Return (x, y) of the center of cell containing provided text 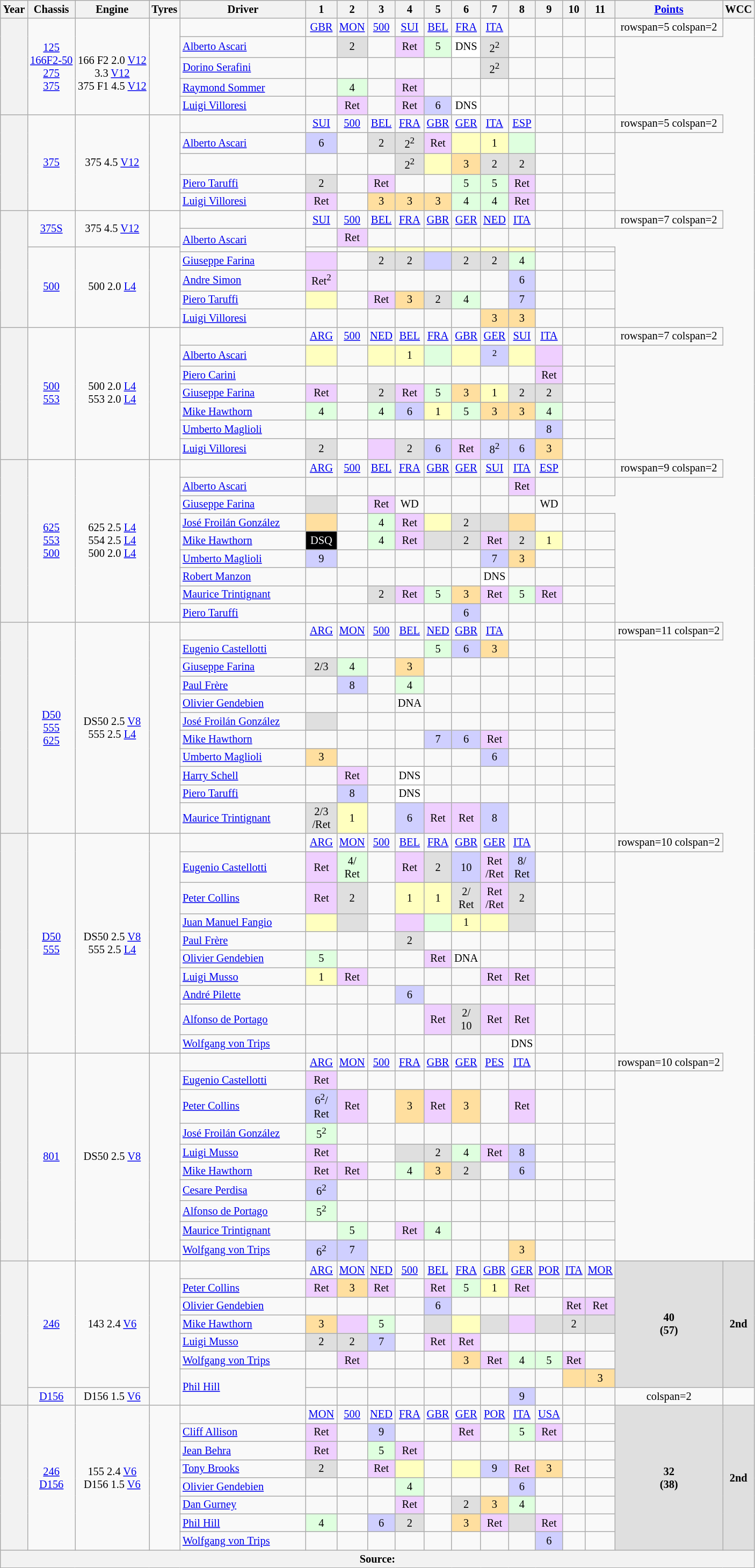
Piero Carini (243, 375)
WCC (739, 9)
82 (495, 449)
Juan Manuel Fangio (243, 923)
Cliff Allison (243, 1432)
Driver (243, 9)
375S (52, 229)
32(38) (669, 1478)
500 2.0 L4553 2.0 L4 (112, 393)
Andre Simon (243, 280)
Points (669, 9)
155 2.4 V6D156 1.5 V6 (112, 1478)
2/3/Ret (321, 818)
Tyres (165, 9)
625 2.5 L4554 2.5 L4500 2.0 L4 (112, 540)
rowspan=9 colspan=2 (669, 468)
8/Ret (522, 867)
500 2.0 L4 (112, 287)
40(57) (669, 1324)
4/Ret (352, 867)
2/Ret (466, 898)
Jean Behra (243, 1450)
rowspan=11 colspan=2 (669, 631)
2/10 (466, 1019)
125166F2-50275375 (52, 67)
500553 (52, 393)
PES (495, 1062)
Chassis (52, 9)
Year (14, 9)
Tony Brooks (243, 1469)
166 F2 2.0 V123.3 V12375 F1 4.5 V12 (112, 67)
MOR (600, 1270)
143 2.4 V6 (112, 1324)
11 (600, 9)
Cesare Perdisa (243, 1190)
Harry Schell (243, 775)
colspan=2 (669, 1396)
Source: (378, 1559)
Robert Manzon (243, 577)
246 (52, 1324)
375 (52, 162)
André Pilette (243, 995)
625553500 (52, 540)
D50555625 (52, 728)
Raymond Sommer (243, 88)
DS50 2.5 V8 (112, 1157)
246D156 (52, 1478)
2/3 (321, 667)
Engine (112, 9)
801 (52, 1157)
Dan Gurney (243, 1505)
DSQ (321, 540)
Ret2 (321, 280)
USA (549, 1414)
62/Ret (321, 1106)
Dorino Serafini (243, 68)
D156 1.5 V6 (112, 1396)
D156 (52, 1396)
D50555 (52, 943)
